For the text-containing cell, return its midpoint in (x, y) coordinate format. 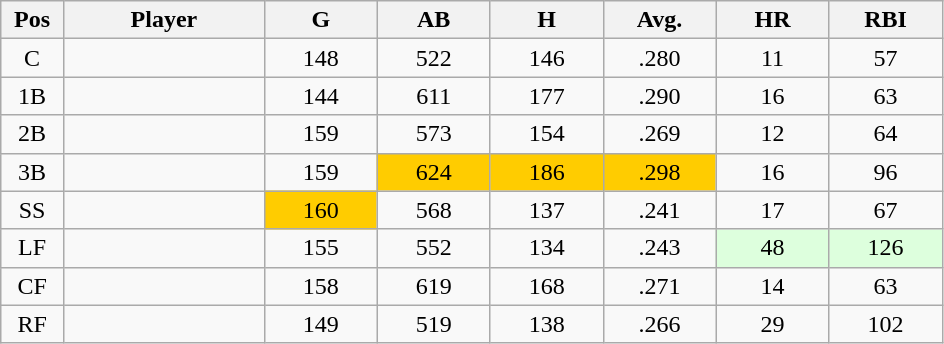
H (546, 20)
.269 (660, 134)
RBI (886, 20)
149 (320, 324)
158 (320, 286)
619 (434, 286)
148 (320, 58)
.266 (660, 324)
C (32, 58)
177 (546, 96)
.243 (660, 248)
568 (434, 210)
168 (546, 286)
64 (886, 134)
138 (546, 324)
96 (886, 172)
522 (434, 58)
.241 (660, 210)
186 (546, 172)
552 (434, 248)
57 (886, 58)
137 (546, 210)
SS (32, 210)
573 (434, 134)
17 (772, 210)
.298 (660, 172)
RF (32, 324)
48 (772, 248)
519 (434, 324)
611 (434, 96)
160 (320, 210)
155 (320, 248)
102 (886, 324)
G (320, 20)
CF (32, 286)
67 (886, 210)
134 (546, 248)
1B (32, 96)
.280 (660, 58)
Pos (32, 20)
126 (886, 248)
.290 (660, 96)
154 (546, 134)
29 (772, 324)
.271 (660, 286)
11 (772, 58)
146 (546, 58)
AB (434, 20)
2B (32, 134)
3B (32, 172)
Player (164, 20)
HR (772, 20)
12 (772, 134)
14 (772, 286)
Avg. (660, 20)
624 (434, 172)
LF (32, 248)
144 (320, 96)
